Capture the cell that displays the provided text and extract its (x, y) central coordinate. 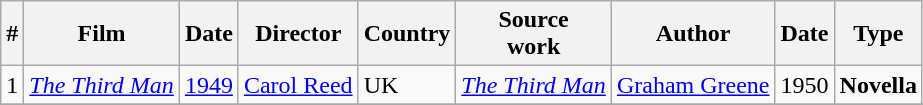
Novella (878, 85)
Graham Greene (693, 85)
Film (102, 34)
UK (407, 85)
1949 (208, 85)
# (12, 34)
Type (878, 34)
1950 (804, 85)
Country (407, 34)
1 (12, 85)
Author (693, 34)
Sourcework (534, 34)
Director (298, 34)
Carol Reed (298, 85)
